Search for the cell housing the specified text and yield its (X, Y) center coordinate. 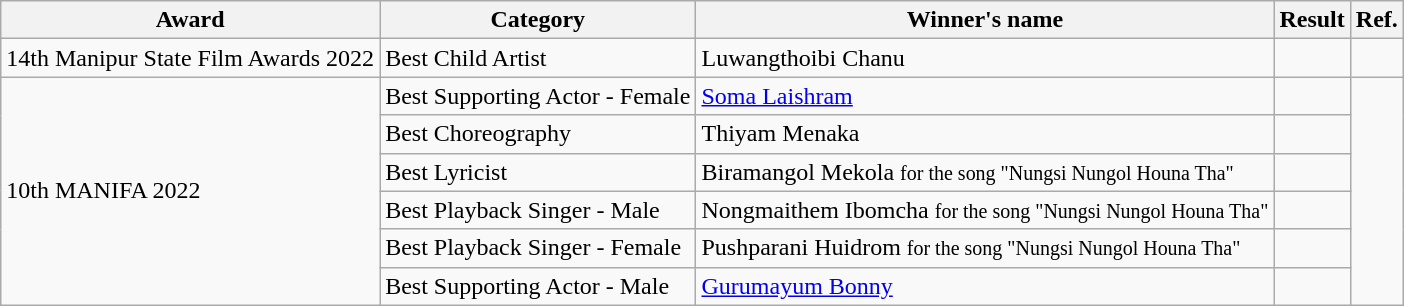
Nongmaithem Ibomcha for the song "Nungsi Nungol Houna Tha" (985, 210)
Gurumayum Bonny (985, 286)
Best Playback Singer - Male (538, 210)
Pushparani Huidrom for the song "Nungsi Nungol Houna Tha" (985, 248)
Best Supporting Actor - Male (538, 286)
Award (190, 20)
Best Playback Singer - Female (538, 248)
Best Choreography (538, 134)
Winner's name (985, 20)
Best Lyricist (538, 172)
Biramangol Mekola for the song "Nungsi Nungol Houna Tha" (985, 172)
Thiyam Menaka (985, 134)
Category (538, 20)
10th MANIFA 2022 (190, 191)
Ref. (1376, 20)
Soma Laishram (985, 96)
Best Child Artist (538, 58)
Best Supporting Actor - Female (538, 96)
14th Manipur State Film Awards 2022 (190, 58)
Result (1312, 20)
Luwangthoibi Chanu (985, 58)
